For the text-containing cell, return its midpoint in [X, Y] coordinate format. 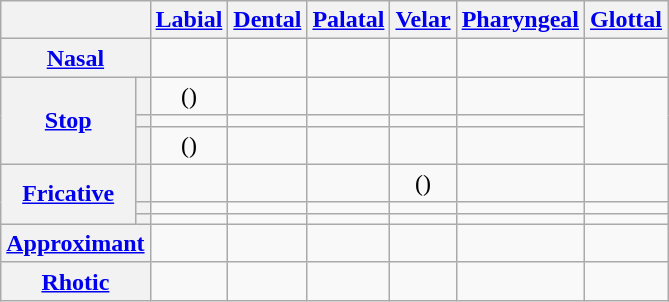
Labial [189, 20]
Dental [268, 20]
Palatal [348, 20]
Rhotic [76, 281]
Nasal [76, 58]
Pharyngeal [520, 20]
Approximant [76, 243]
Stop [68, 120]
Velar [423, 20]
Fricative [68, 194]
Glottal [626, 20]
